Scan for the cell matching the given text and deliver its [x, y] coordinate at center. 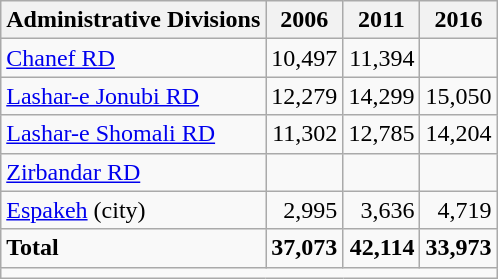
11,302 [304, 134]
2016 [458, 20]
2011 [382, 20]
12,279 [304, 96]
Zirbandar RD [134, 172]
11,394 [382, 58]
Espakeh (city) [134, 210]
Chanef RD [134, 58]
14,204 [458, 134]
4,719 [458, 210]
33,973 [458, 248]
10,497 [304, 58]
2,995 [304, 210]
12,785 [382, 134]
Total [134, 248]
37,073 [304, 248]
Lashar-e Shomali RD [134, 134]
15,050 [458, 96]
42,114 [382, 248]
14,299 [382, 96]
2006 [304, 20]
3,636 [382, 210]
Administrative Divisions [134, 20]
Lashar-e Jonubi RD [134, 96]
